For the text-containing cell, return its midpoint in [X, Y] coordinate format. 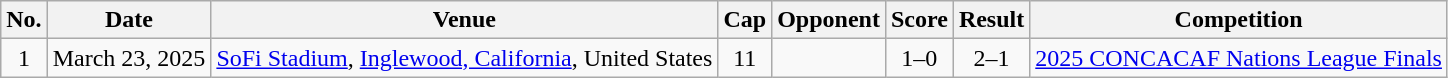
No. [24, 20]
Opponent [829, 20]
2025 CONCACAF Nations League Finals [1239, 58]
Result [991, 20]
Cap [745, 20]
Score [919, 20]
2–1 [991, 58]
SoFi Stadium, Inglewood, California, United States [464, 58]
Date [129, 20]
11 [745, 58]
Venue [464, 20]
Competition [1239, 20]
1 [24, 58]
March 23, 2025 [129, 58]
1–0 [919, 58]
